From the cell containing the given text, extract its center point as [X, Y] coordinate. 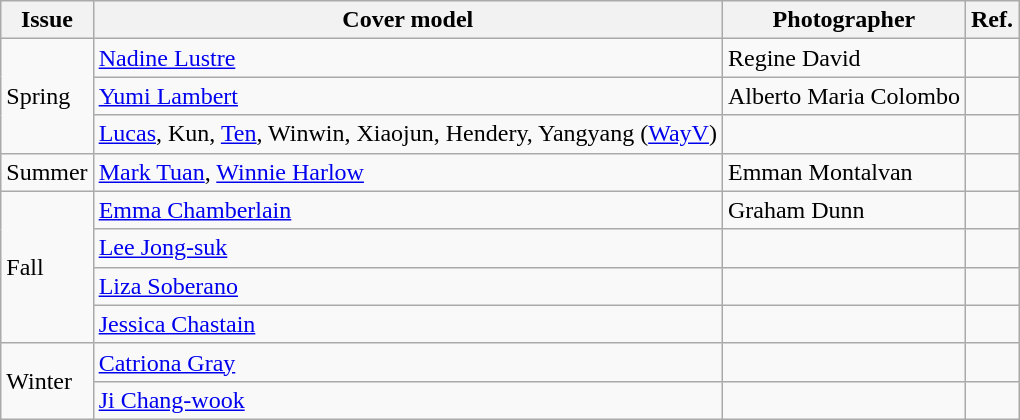
Alberto Maria Colombo [844, 96]
Emman Montalvan [844, 172]
Nadine Lustre [408, 58]
Yumi Lambert [408, 96]
Regine David [844, 58]
Fall [47, 267]
Ji Chang-wook [408, 400]
Lee Jong-suk [408, 248]
Jessica Chastain [408, 324]
Summer [47, 172]
Spring [47, 96]
Lucas, Kun, Ten, Winwin, Xiaojun, Hendery, Yangyang (WayV) [408, 134]
Issue [47, 20]
Graham Dunn [844, 210]
Ref. [992, 20]
Mark Tuan, Winnie Harlow [408, 172]
Cover model [408, 20]
Winter [47, 381]
Catriona Gray [408, 362]
Emma Chamberlain [408, 210]
Liza Soberano [408, 286]
Photographer [844, 20]
